Determine the [X, Y] coordinate at the center of the cell enclosing the given text.  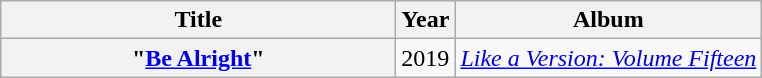
Title [198, 20]
Year [426, 20]
Album [608, 20]
"Be Alright" [198, 58]
Like a Version: Volume Fifteen [608, 58]
2019 [426, 58]
